Locate the cell with the specified text and output its [X, Y] center coordinate. 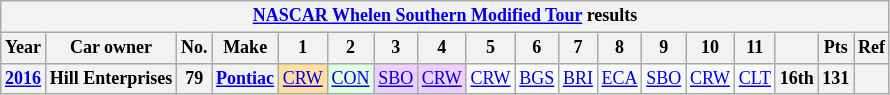
NASCAR Whelen Southern Modified Tour results [446, 16]
7 [578, 48]
10 [710, 48]
BGS [537, 78]
9 [664, 48]
3 [396, 48]
Pts [836, 48]
Make [246, 48]
6 [537, 48]
2 [350, 48]
ECA [620, 78]
No. [194, 48]
Year [24, 48]
8 [620, 48]
4 [442, 48]
Hill Enterprises [110, 78]
CON [350, 78]
Car owner [110, 48]
131 [836, 78]
5 [490, 48]
11 [754, 48]
16th [796, 78]
CLT [754, 78]
2016 [24, 78]
BRI [578, 78]
Pontiac [246, 78]
Ref [872, 48]
79 [194, 78]
1 [302, 48]
